Return [X, Y] of the center of cell containing provided text 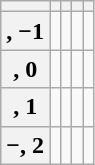
, 1 [26, 107]
, 0 [26, 69]
−, 2 [26, 145]
, −1 [26, 31]
